Provide the (x, y) coordinate of the cell's center where the given text is located.  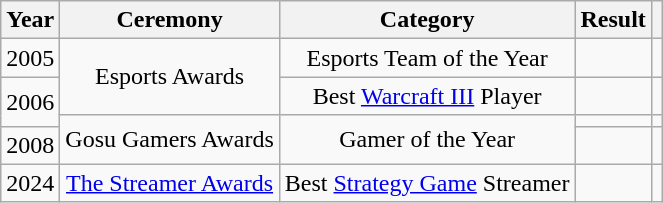
Best Strategy Game Streamer (427, 183)
The Streamer Awards (170, 183)
2008 (30, 145)
Gosu Gamers Awards (170, 140)
Esports Awards (170, 77)
2005 (30, 58)
Esports Team of the Year (427, 58)
2024 (30, 183)
Category (427, 20)
2006 (30, 102)
Year (30, 20)
Ceremony (170, 20)
Gamer of the Year (427, 140)
Best Warcraft III Player (427, 96)
Result (613, 20)
